Search for the cell housing the specified text and yield its [x, y] center coordinate. 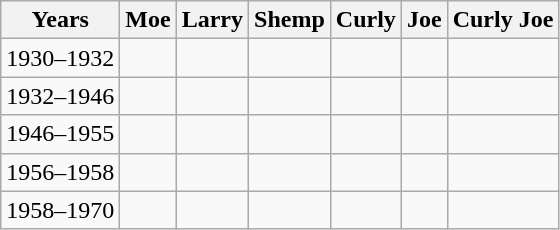
1958–1970 [60, 210]
Curly [366, 20]
Joe [424, 20]
1932–1946 [60, 96]
Shemp [290, 20]
1946–1955 [60, 134]
Curly Joe [503, 20]
Moe [148, 20]
1956–1958 [60, 172]
1930–1932 [60, 58]
Larry [212, 20]
Years [60, 20]
